Scan for the cell matching the given text and deliver its (X, Y) coordinate at center. 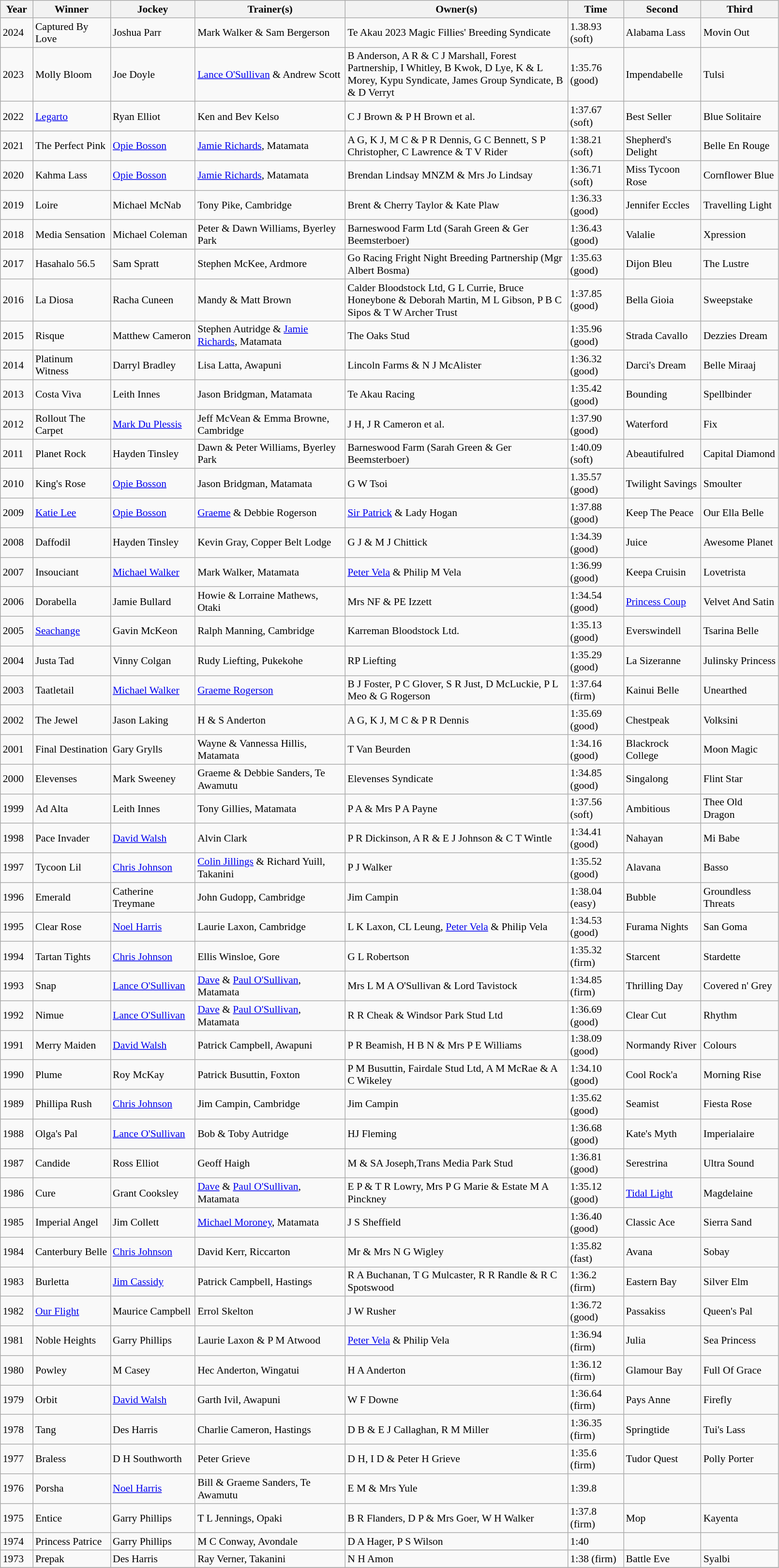
Imperialaire (740, 1134)
Jim Collett (153, 1223)
Stardette (740, 957)
H A Anderton (456, 1371)
Orbit (72, 1400)
Ross Elliot (153, 1164)
Hec Anderton, Wingatui (270, 1371)
Belle En Rouge (740, 146)
Miss Tycoon Rose (662, 175)
J W Rusher (456, 1312)
Mark Du Plessis (153, 425)
1:36.68 (good) (595, 1134)
Keep The Peace (662, 513)
Groundless Threats (740, 898)
1:35.63 (good) (595, 264)
1995 (16, 927)
Kevin Gray, Copper Belt Lodge (270, 543)
1:37.67 (soft) (595, 116)
Charlie Cameron, Hastings (270, 1430)
1:36.64 (firm) (595, 1400)
Alavana (662, 868)
Grant Cooksley (153, 1193)
Everswindell (662, 632)
Dawn & Peter Williams, Byerley Park (270, 454)
2024 (16, 33)
Cool Rock'a (662, 1075)
T Van Beurden (456, 750)
1.35.57 (good) (595, 484)
Brent & Cherry Taylor & Kate Plaw (456, 205)
Normandy River (662, 1045)
Serestrina (662, 1164)
1:36.72 (good) (595, 1312)
1:35.29 (good) (595, 661)
Taatletail (72, 691)
1994 (16, 957)
1:40 (595, 1542)
Valalie (662, 235)
1:38.21 (soft) (595, 146)
1:37.85 (good) (595, 300)
Loire (72, 205)
P R Dickinson, A R & E J Johnson & C T Wintle (456, 839)
M C Conway, Avondale (270, 1542)
Rhythm (740, 1016)
G W Tsoi (456, 484)
Clear Rose (72, 927)
Entice (72, 1518)
Mark Sweeney (153, 779)
1:39.8 (595, 1489)
M Casey (153, 1371)
Velvet And Satin (740, 602)
Magdelaine (740, 1193)
Burletta (72, 1282)
1:35.13 (good) (595, 632)
B Anderson, A R & C J Marshall, Forest Partnership, I Whitley, B Kwok, D Lye, K & L Morey, Kypu Syndicate, James Group Syndicate, B & D Verryt (456, 74)
1:34.39 (good) (595, 543)
HJ Fleming (456, 1134)
2001 (16, 750)
Mark Walker & Sam Bergerson (270, 33)
1:36.12 (firm) (595, 1371)
1:35.52 (good) (595, 868)
Sobay (740, 1252)
Winner (72, 9)
1:35.32 (firm) (595, 957)
Roy McKay (153, 1075)
Seachange (72, 632)
Glamour Bay (662, 1371)
Twilight Savings (662, 484)
Daffodil (72, 543)
Second (662, 9)
1.38.93 (soft) (595, 33)
A G, K J, M C & P R Dennis (456, 720)
Michael Moroney, Matamata (270, 1223)
Emerald (72, 898)
L K Laxon, CL Leung, Peter Vela & Philip Vela (456, 927)
Howie & Lorraine Mathews, Otaki (270, 602)
2011 (16, 454)
1975 (16, 1518)
Kayenta (740, 1518)
Cure (72, 1193)
Geoff Haigh (270, 1164)
R A Buchanan, T G Mulcaster, R R Randle & R C Spotswood (456, 1282)
Alabama Lass (662, 33)
Chestpeak (662, 720)
Lance O'Sullivan & Andrew Scott (270, 74)
Calder Bloodstock Ltd, G L Currie, Bruce Honeybone & Deborah Martin, M L Gibson, P B C Sipos & T W Archer Trust (456, 300)
Covered n' Grey (740, 986)
Eastern Bay (662, 1282)
1973 (16, 1559)
T L Jennings, Opaki (270, 1518)
Fiesta Rose (740, 1105)
Candide (72, 1164)
Powley (72, 1371)
1985 (16, 1223)
Waterford (662, 425)
Owner(s) (456, 9)
2004 (16, 661)
Queen's Pal (740, 1312)
P M Busuttin, Fairdale Stud Ltd, A M McRae & A C Wikeley (456, 1075)
Planet Rock (72, 454)
Springtide (662, 1430)
Syalbi (740, 1559)
2013 (16, 395)
Awesome Planet (740, 543)
Legarto (72, 116)
Media Sensation (72, 235)
Prepak (72, 1559)
1:36.69 (good) (595, 1016)
Mark Walker, Matamata (270, 572)
2022 (16, 116)
Nimue (72, 1016)
1:34.41 (good) (595, 839)
King's Rose (72, 484)
Vinny Colgan (153, 661)
Furama Nights (662, 927)
Snap (72, 986)
1:38 (firm) (595, 1559)
1:36.35 (firm) (595, 1430)
Lisa Latta, Awapuni (270, 366)
1:36.40 (good) (595, 1223)
H & S Anderton (270, 720)
Platinum Witness (72, 366)
Final Destination (72, 750)
Peter Vela & Philip M Vela (456, 572)
Bella Gioia (662, 300)
Belle Miraaj (740, 366)
Bob & Toby Autridge (270, 1134)
Michael Coleman (153, 235)
Our Ella Belle (740, 513)
2002 (16, 720)
Rollout The Carpet (72, 425)
Sweepstake (740, 300)
Smoulter (740, 484)
Keepa Cruisin (662, 572)
2007 (16, 572)
M & SA Joseph,Trans Media Park Stud (456, 1164)
2008 (16, 543)
Mi Babe (740, 839)
Tang (72, 1430)
Te Akau Racing (456, 395)
1:37.64 (firm) (595, 691)
P J Walker (456, 868)
1:35.6 (firm) (595, 1459)
1:35.69 (good) (595, 720)
P A & Mrs P A Payne (456, 809)
Cornflower Blue (740, 175)
1990 (16, 1075)
Firefly (740, 1400)
1:36.94 (firm) (595, 1341)
Wayne & Vannessa Hillis, Matamata (270, 750)
Darci's Dream (662, 366)
Mandy & Matt Brown (270, 300)
Graeme & Debbie Sanders, Te Awamutu (270, 779)
2017 (16, 264)
1991 (16, 1045)
The Lustre (740, 264)
Tony Gillies, Matamata (270, 809)
Year (16, 9)
Xpression (740, 235)
Jason Laking (153, 720)
Nahayan (662, 839)
Movin Out (740, 33)
P R Beamish, H B N & Mrs P E Williams (456, 1045)
Tidal Light (662, 1193)
La Diosa (72, 300)
1977 (16, 1459)
A G, K J, M C & P R Dennis, G C Bennett, S P Christopher, C Lawrence & T V Rider (456, 146)
G L Robertson (456, 957)
Spellbinder (740, 395)
Time (595, 9)
1983 (16, 1282)
Alvin Clark (270, 839)
1:36.99 (good) (595, 572)
1:38.09 (good) (595, 1045)
Princess Coup (662, 602)
Joe Doyle (153, 74)
1:37.56 (soft) (595, 809)
Peter Vela & Philip Vela (456, 1341)
1989 (16, 1105)
Laurie Laxon & P M Atwood (270, 1341)
Jockey (153, 9)
Thrilling Day (662, 986)
Blackrock College (662, 750)
N H Amon (456, 1559)
Mop (662, 1518)
Abeautifulred (662, 454)
Tycoon Lil (72, 868)
J H, J R Cameron et al. (456, 425)
Strada Cavallo (662, 336)
1992 (16, 1016)
1:34.53 (good) (595, 927)
1:36.2 (firm) (595, 1282)
2016 (16, 300)
Ultra Sound (740, 1164)
1998 (16, 839)
Bounding (662, 395)
RP Liefting (456, 661)
Errol Skelton (270, 1312)
Our Flight (72, 1312)
Stephen McKee, Ardmore (270, 264)
1:34.10 (good) (595, 1075)
2006 (16, 602)
2021 (16, 146)
1:36.32 (good) (595, 366)
2009 (16, 513)
2010 (16, 484)
1979 (16, 1400)
2000 (16, 779)
Molly Bloom (72, 74)
Mrs NF & PE Izzett (456, 602)
Merry Maiden (72, 1045)
Barneswood Farm (Sarah Green & Ger Beemsterboer) (456, 454)
Darryl Bradley (153, 366)
Avana (662, 1252)
2015 (16, 336)
Lovetrista (740, 572)
Sam Spratt (153, 264)
1993 (16, 986)
Pays Anne (662, 1400)
J S Sheffield (456, 1223)
1:35.96 (good) (595, 336)
Peter & Dawn Williams, Byerley Park (270, 235)
Patrick Campbell, Awapuni (270, 1045)
D A Hager, P S Wilson (456, 1542)
San Goma (740, 927)
1:35.76 (good) (595, 74)
Gavin McKeon (153, 632)
1:34.85 (firm) (595, 986)
Catherine Treymane (153, 898)
1982 (16, 1312)
Dijon Bleu (662, 264)
Ad Alta (72, 809)
Capital Diamond (740, 454)
Basso (740, 868)
La Sizeranne (662, 661)
Ryan Elliot (153, 116)
Patrick Busuttin, Foxton (270, 1075)
Ellis Winsloe, Gore (270, 957)
Porsha (72, 1489)
Tartan Tights (72, 957)
Tudor Quest (662, 1459)
Patrick Campbell, Hastings (270, 1282)
Risque (72, 336)
1:36.33 (good) (595, 205)
1:37.90 (good) (595, 425)
C J Brown & P H Brown et al. (456, 116)
Maurice Campbell (153, 1312)
E P & T R Lowry, Mrs P G Marie & Estate M A Pinckney (456, 1193)
1:34.16 (good) (595, 750)
Moon Magic (740, 750)
Kate's Myth (662, 1134)
Kainui Belle (662, 691)
2020 (16, 175)
1999 (16, 809)
The Perfect Pink (72, 146)
1:36.81 (good) (595, 1164)
1:35.82 (fast) (595, 1252)
Lincoln Farms & N J McAlister (456, 366)
Passakiss (662, 1312)
1974 (16, 1542)
2018 (16, 235)
Silver Elm (740, 1282)
Shepherd's Delight (662, 146)
1996 (16, 898)
1:36.43 (good) (595, 235)
1988 (16, 1134)
Noble Heights (72, 1341)
Pace Invader (72, 839)
Justa Tad (72, 661)
Tony Pike, Cambridge (270, 205)
Trainer(s) (270, 9)
Third (740, 9)
Princess Patrice (72, 1542)
D H, I D & Peter H Grieve (456, 1459)
Colours (740, 1045)
R R Cheak & Windsor Park Stud Ltd (456, 1016)
Ken and Bev Kelso (270, 116)
Imperial Angel (72, 1223)
Blue Solitaire (740, 116)
Costa Viva (72, 395)
Hasahalo 56.5 (72, 264)
Jim Cassidy (153, 1282)
Michael McNab (153, 205)
Morning Rise (740, 1075)
1:36.71 (soft) (595, 175)
Travelling Light (740, 205)
Classic Ace (662, 1223)
Thee Old Dragon (740, 809)
Polly Porter (740, 1459)
1987 (16, 1164)
Jim Campin, Cambridge (270, 1105)
Plume (72, 1075)
Battle Eve (662, 1559)
G J & M J Chittick (456, 543)
1986 (16, 1193)
1997 (16, 868)
2019 (16, 205)
Ray Verner, Takanini (270, 1559)
Dezzies Dream (740, 336)
1978 (16, 1430)
1980 (16, 1371)
1:38.04 (easy) (595, 898)
Kahma Lass (72, 175)
Stephen Autridge & Jamie Richards, Matamata (270, 336)
The Jewel (72, 720)
Rudy Liefting, Pukekohe (270, 661)
Joshua Parr (153, 33)
Racha Cuneen (153, 300)
Juice (662, 543)
Katie Lee (72, 513)
2023 (16, 74)
Jamie Bullard (153, 602)
Bill & Graeme Sanders, Te Awamutu (270, 1489)
Bubble (662, 898)
Sir Patrick & Lady Hogan (456, 513)
Insouciant (72, 572)
The Oaks Stud (456, 336)
Sea Princess (740, 1341)
Singalong (662, 779)
Tui's Lass (740, 1430)
D H Southworth (153, 1459)
Graeme Rogerson (270, 691)
Canterbury Belle (72, 1252)
1:37.88 (good) (595, 513)
1976 (16, 1489)
B R Flanders, D P & Mrs Goer, W H Walker (456, 1518)
Sierra Sand (740, 1223)
Ambitious (662, 809)
1:34.85 (good) (595, 779)
Gary Grylls (153, 750)
Mrs L M A O'Sullivan & Lord Tavistock (456, 986)
E M & Mrs Yule (456, 1489)
Ralph Manning, Cambridge (270, 632)
Julinsky Princess (740, 661)
Elevenses Syndicate (456, 779)
Graeme & Debbie Rogerson (270, 513)
Dorabella (72, 602)
Colin Jillings & Richard Yuill, Takanini (270, 868)
2003 (16, 691)
W F Downe (456, 1400)
1984 (16, 1252)
Clear Cut (662, 1016)
D B & E J Callaghan, R M Miller (456, 1430)
Brendan Lindsay MNZM & Mrs Jo Lindsay (456, 175)
Full Of Grace (740, 1371)
Fix (740, 425)
1:34.54 (good) (595, 602)
Phillipa Rush (72, 1105)
Garth Ivil, Awapuni (270, 1400)
Best Seller (662, 116)
Volksini (740, 720)
2014 (16, 366)
B J Foster, P C Glover, S R Just, D McLuckie, P L Meo & G Rogerson (456, 691)
Jennifer Eccles (662, 205)
Peter Grieve (270, 1459)
1:35.62 (good) (595, 1105)
1:40.09 (soft) (595, 454)
1:35.42 (good) (595, 395)
Starcent (662, 957)
2005 (16, 632)
1:35.12 (good) (595, 1193)
Jeff McVean & Emma Browne, Cambridge (270, 425)
Barneswood Farm Ltd (Sarah Green & Ger Beemsterboer) (456, 235)
Mr & Mrs N G Wigley (456, 1252)
2012 (16, 425)
Go Racing Fright Night Breeding Partnership (Mgr Albert Bosma) (456, 264)
1:37.8 (firm) (595, 1518)
Te Akau 2023 Magic Fillies' Breeding Syndicate (456, 33)
Tsarina Belle (740, 632)
Impendabelle (662, 74)
Flint Star (740, 779)
Seamist (662, 1105)
1981 (16, 1341)
Julia (662, 1341)
Captured By Love (72, 33)
Olga's Pal (72, 1134)
David Kerr, Riccarton (270, 1252)
Elevenses (72, 779)
Karreman Bloodstock Ltd. (456, 632)
Tulsi (740, 74)
Laurie Laxon, Cambridge (270, 927)
Unearthed (740, 691)
John Gudopp, Cambridge (270, 898)
Braless (72, 1459)
Matthew Cameron (153, 336)
